Return [X, Y] of the center of cell containing provided text 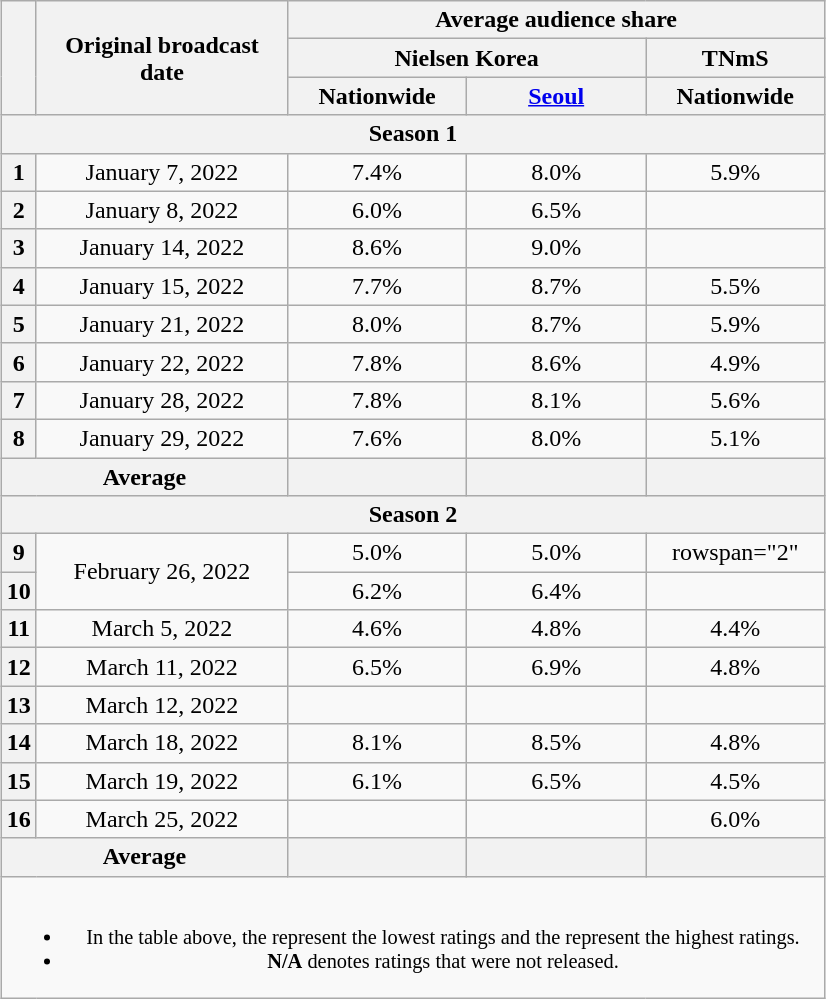
12 [18, 667]
4 [18, 286]
February 26, 2022 [162, 572]
6.1% [378, 781]
10 [18, 591]
6.2% [378, 591]
January 22, 2022 [162, 362]
4.5% [736, 781]
March 12, 2022 [162, 705]
rowspan="2" [736, 553]
7.7% [378, 286]
9 [18, 553]
14 [18, 743]
4.9% [736, 362]
5.6% [736, 400]
Average audience share [556, 20]
1 [18, 172]
4.4% [736, 629]
March 5, 2022 [162, 629]
January 29, 2022 [162, 438]
6 [18, 362]
7 [18, 400]
January 28, 2022 [162, 400]
March 19, 2022 [162, 781]
7.4% [378, 172]
Original broadcast date [162, 58]
Nielsen Korea [467, 58]
In the table above, the represent the lowest ratings and the represent the highest ratings.N/A denotes ratings that were not released. [413, 937]
7.6% [378, 438]
Seoul [556, 96]
January 21, 2022 [162, 324]
5 [18, 324]
6.9% [556, 667]
8 [18, 438]
March 18, 2022 [162, 743]
January 7, 2022 [162, 172]
Season 1 [413, 134]
5.1% [736, 438]
5.5% [736, 286]
15 [18, 781]
TNmS [736, 58]
2 [18, 210]
9.0% [556, 248]
11 [18, 629]
16 [18, 819]
8.5% [556, 743]
January 14, 2022 [162, 248]
March 11, 2022 [162, 667]
6.4% [556, 591]
March 25, 2022 [162, 819]
January 8, 2022 [162, 210]
3 [18, 248]
13 [18, 705]
January 15, 2022 [162, 286]
Season 2 [413, 515]
4.6% [378, 629]
